Return (X, Y) of the center of cell containing provided text 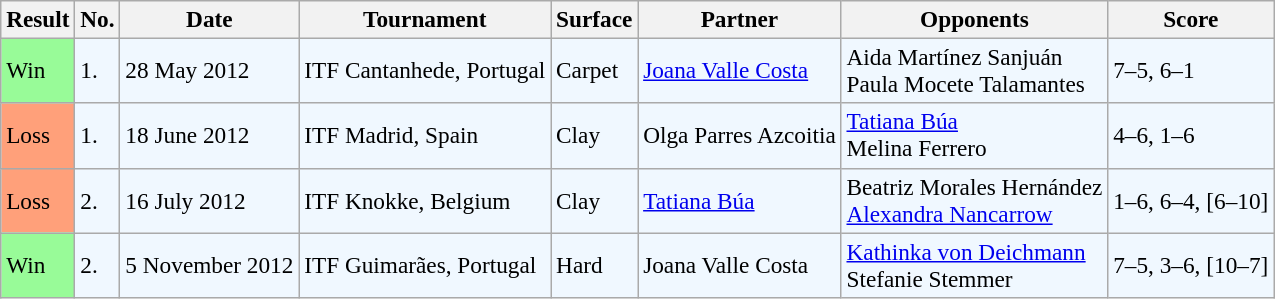
Surface (594, 19)
Tatiana Búa Melina Ferrero (974, 136)
7–5, 3–6, [10–7] (1191, 264)
Kathinka von Deichmann Stefanie Stemmer (974, 264)
Carpet (594, 70)
ITF Cantanhede, Portugal (425, 70)
Partner (740, 19)
18 June 2012 (210, 136)
ITF Guimarães, Portugal (425, 264)
16 July 2012 (210, 200)
Date (210, 19)
28 May 2012 (210, 70)
Tatiana Búa (740, 200)
Aida Martínez Sanjuán Paula Mocete Talamantes (974, 70)
No. (98, 19)
5 November 2012 (210, 264)
7–5, 6–1 (1191, 70)
Beatriz Morales Hernández Alexandra Nancarrow (974, 200)
4–6, 1–6 (1191, 136)
Opponents (974, 19)
Result (38, 19)
1–6, 6–4, [6–10] (1191, 200)
Score (1191, 19)
ITF Madrid, Spain (425, 136)
ITF Knokke, Belgium (425, 200)
Olga Parres Azcoitia (740, 136)
Tournament (425, 19)
Hard (594, 264)
